Extract the [X, Y] coordinate from the center of the cell holding the provided text.  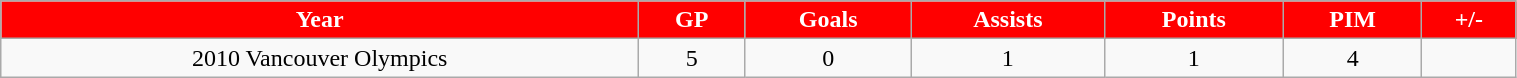
2010 Vancouver Olympics [320, 58]
Year [320, 20]
Goals [828, 20]
PIM [1353, 20]
GP [692, 20]
Assists [1008, 20]
Points [1194, 20]
+/- [1469, 20]
4 [1353, 58]
5 [692, 58]
0 [828, 58]
